Locate the cell with the specified text and output its (X, Y) center coordinate. 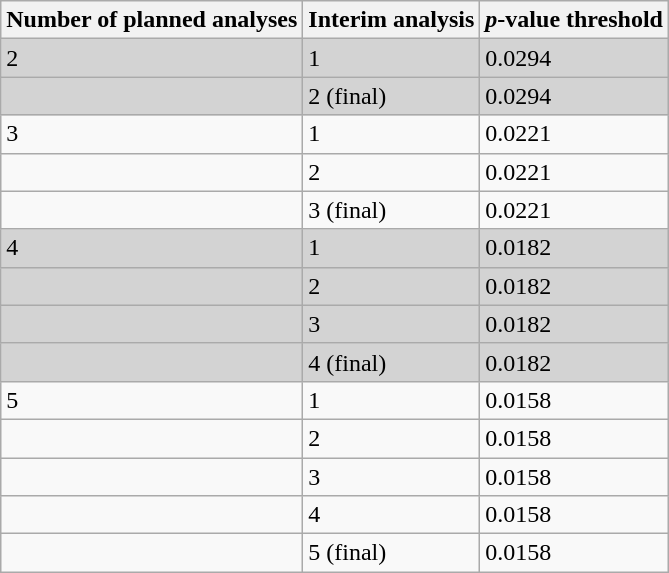
3 (final) (392, 210)
p-value threshold (574, 20)
5 (152, 400)
Interim analysis (392, 20)
2 (final) (392, 96)
Number of planned analyses (152, 20)
4 (final) (392, 362)
5 (final) (392, 553)
